Pinpoint the cell where the given text exists, returning its [x, y] midpoint coordinate. 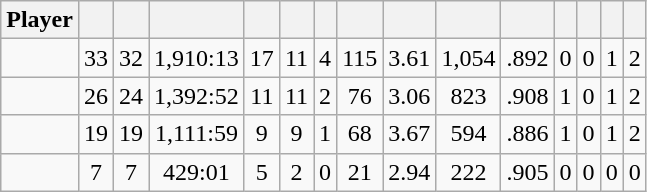
24 [132, 96]
823 [468, 96]
21 [360, 172]
115 [360, 58]
32 [132, 58]
5 [262, 172]
222 [468, 172]
.908 [528, 96]
26 [96, 96]
.886 [528, 134]
17 [262, 58]
3.61 [410, 58]
68 [360, 134]
.892 [528, 58]
3.06 [410, 96]
1,054 [468, 58]
33 [96, 58]
1,392:52 [197, 96]
1,910:13 [197, 58]
429:01 [197, 172]
3.67 [410, 134]
Player [40, 20]
594 [468, 134]
4 [326, 58]
1,111:59 [197, 134]
.905 [528, 172]
2.94 [410, 172]
76 [360, 96]
